From the cell containing the given text, extract its center point as (X, Y) coordinate. 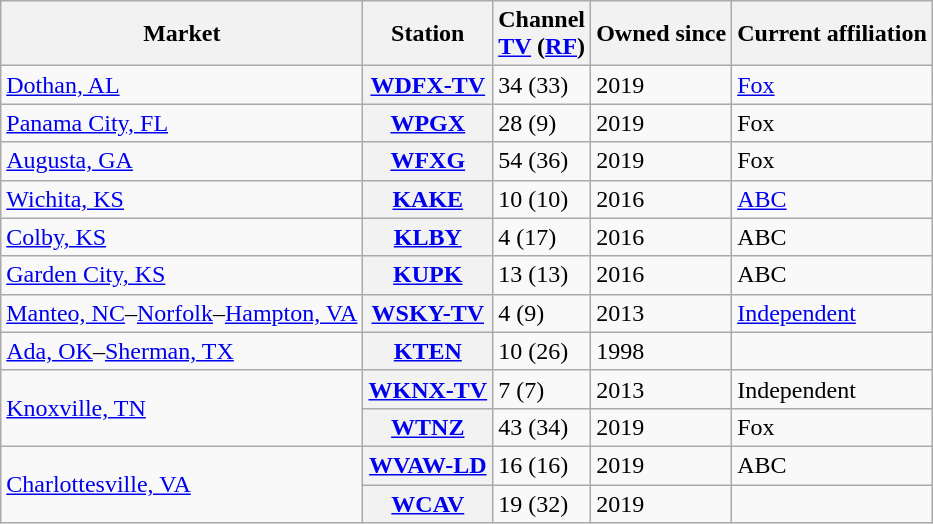
Panama City, FL (182, 123)
WFXG (428, 161)
10 (26) (542, 351)
19 (32) (542, 503)
13 (13) (542, 275)
54 (36) (542, 161)
Wichita, KS (182, 199)
WTNZ (428, 427)
Charlottesville, VA (182, 484)
Garden City, KS (182, 275)
WVAW-LD (428, 465)
Current affiliation (832, 34)
10 (10) (542, 199)
34 (33) (542, 85)
Manteo, NC–Norfolk–Hampton, VA (182, 313)
KUPK (428, 275)
Augusta, GA (182, 161)
WCAV (428, 503)
WDFX-TV (428, 85)
Owned since (662, 34)
Market (182, 34)
WKNX-TV (428, 389)
KTEN (428, 351)
4 (17) (542, 237)
KAKE (428, 199)
7 (7) (542, 389)
1998 (662, 351)
WSKY-TV (428, 313)
Ada, OK–Sherman, TX (182, 351)
4 (9) (542, 313)
28 (9) (542, 123)
Knoxville, TN (182, 408)
16 (16) (542, 465)
Colby, KS (182, 237)
WPGX (428, 123)
Station (428, 34)
KLBY (428, 237)
ChannelTV (RF) (542, 34)
Dothan, AL (182, 85)
43 (34) (542, 427)
